Detect which cell encompasses the target text, then output its [X, Y] center coordinate. 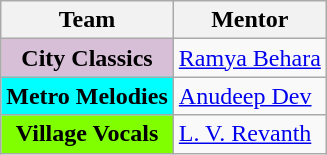
Anudeep Dev [250, 96]
Mentor [250, 20]
Village Vocals [88, 134]
L. V. Revanth [250, 134]
Metro Melodies [88, 96]
Team [88, 20]
City Classics [88, 58]
Ramya Behara [250, 58]
